For the text-containing cell, return its midpoint in [x, y] coordinate format. 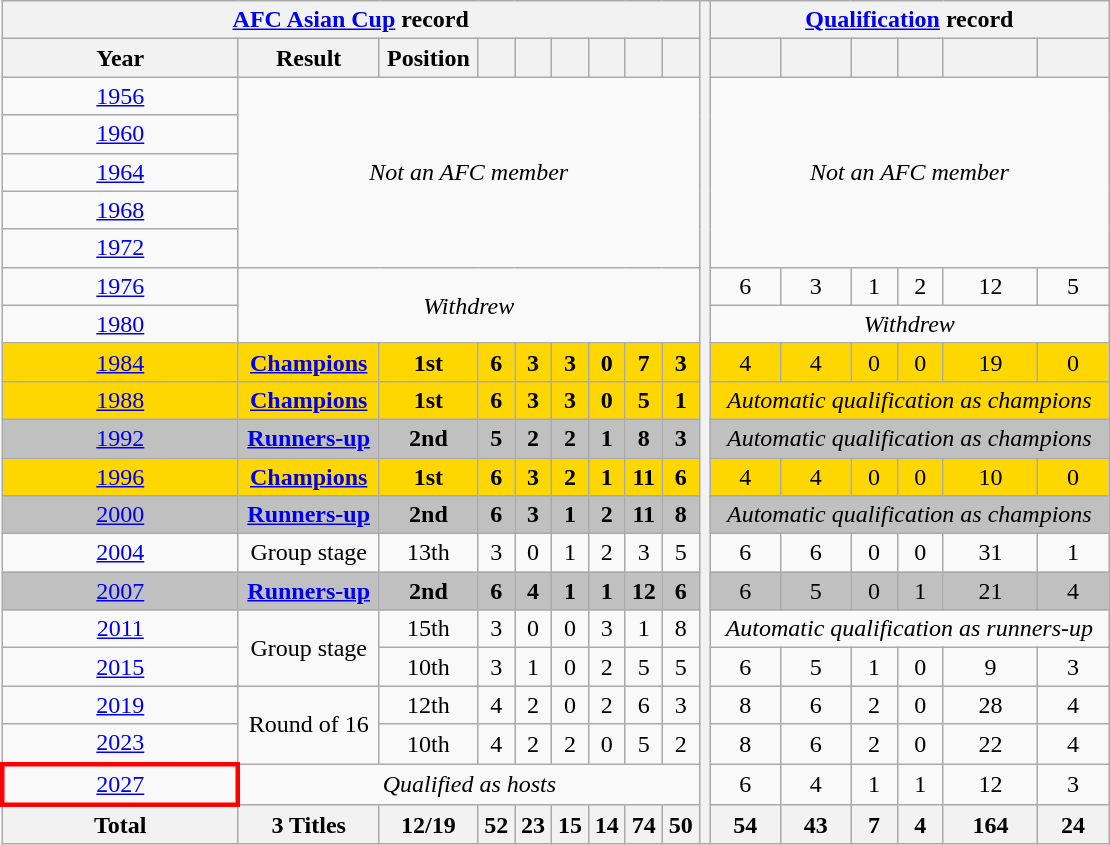
12th [428, 705]
Qualified as hosts [468, 784]
2015 [120, 667]
2019 [120, 705]
2007 [120, 591]
Round of 16 [308, 725]
1992 [120, 438]
15 [570, 825]
Qualification record [909, 20]
Result [308, 58]
AFC Asian Cup record [350, 20]
14 [606, 825]
1960 [120, 134]
3 Titles [308, 825]
2027 [120, 784]
10 [990, 477]
Total [120, 825]
21 [990, 591]
24 [1074, 825]
2023 [120, 744]
22 [990, 744]
28 [990, 705]
15th [428, 629]
1964 [120, 172]
2000 [120, 515]
Position [428, 58]
2011 [120, 629]
1968 [120, 210]
43 [815, 825]
52 [496, 825]
50 [680, 825]
1996 [120, 477]
1976 [120, 286]
31 [990, 553]
1980 [120, 324]
Automatic qualification as runners-up [909, 629]
23 [534, 825]
74 [644, 825]
Year [120, 58]
1956 [120, 96]
1972 [120, 248]
1988 [120, 400]
1984 [120, 362]
9 [990, 667]
19 [990, 362]
12/19 [428, 825]
54 [745, 825]
164 [990, 825]
13th [428, 553]
2004 [120, 553]
